Identify which cell holds the provided text, then report its (X, Y) central coordinate. 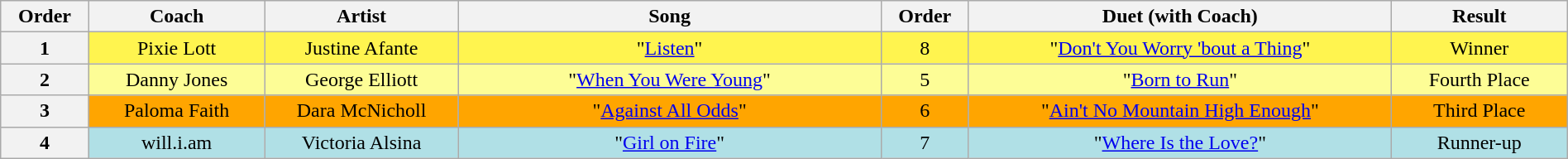
3 (45, 111)
1 (45, 48)
"Against All Odds" (670, 111)
"Don't You Worry 'bout a Thing" (1179, 48)
Artist (361, 17)
Justine Afante (361, 48)
Danny Jones (177, 79)
"Born to Run" (1179, 79)
Third Place (1479, 111)
Paloma Faith (177, 111)
Pixie Lott (177, 48)
"When You Were Young" (670, 79)
will.i.am (177, 142)
Coach (177, 17)
George Elliott (361, 79)
7 (925, 142)
"Ain't No Mountain High Enough" (1179, 111)
5 (925, 79)
"Where Is the Love?" (1179, 142)
Song (670, 17)
Runner-up (1479, 142)
8 (925, 48)
"Girl on Fire" (670, 142)
Fourth Place (1479, 79)
Winner (1479, 48)
6 (925, 111)
Result (1479, 17)
"Listen" (670, 48)
2 (45, 79)
Dara McNicholl (361, 111)
4 (45, 142)
Duet (with Coach) (1179, 17)
Victoria Alsina (361, 142)
